Provide the (x, y) coordinate of the cell's center where the given text is located.  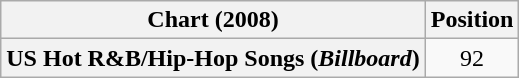
US Hot R&B/Hip-Hop Songs (Billboard) (213, 58)
Position (472, 20)
92 (472, 58)
Chart (2008) (213, 20)
